Determine the (X, Y) coordinate at the center of the cell enclosing the given text.  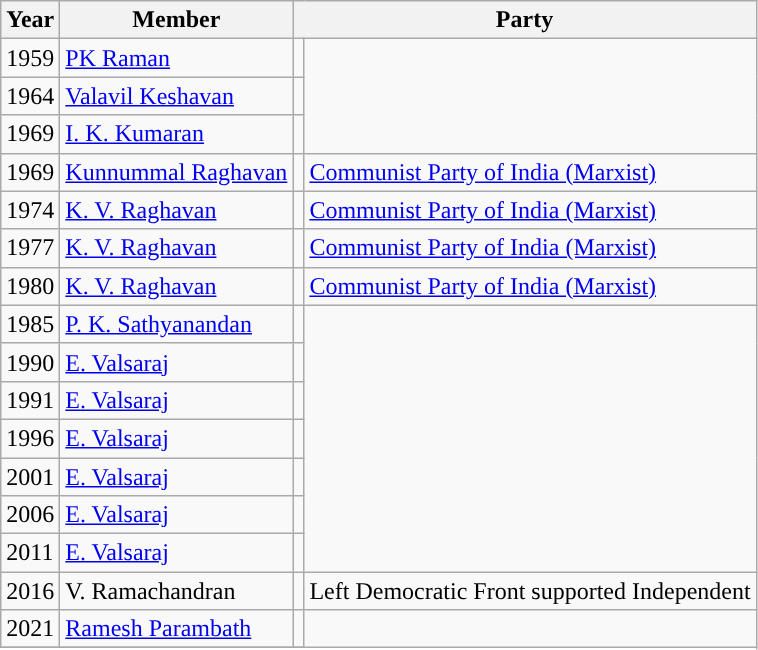
1985 (30, 324)
Party (524, 20)
2011 (30, 553)
1974 (30, 210)
2021 (30, 629)
2001 (30, 477)
Year (30, 20)
1990 (30, 362)
Member (176, 20)
Left Democratic Front supported Independent (530, 591)
1991 (30, 400)
1959 (30, 58)
1980 (30, 286)
I. K. Kumaran (176, 134)
Kunnummal Raghavan (176, 172)
2016 (30, 591)
1977 (30, 248)
1996 (30, 438)
2006 (30, 515)
Valavil Keshavan (176, 96)
PK Raman (176, 58)
P. K. Sathyanandan (176, 324)
Ramesh Parambath (176, 629)
1964 (30, 96)
V. Ramachandran (176, 591)
